For the text-containing cell, return its midpoint in [X, Y] coordinate format. 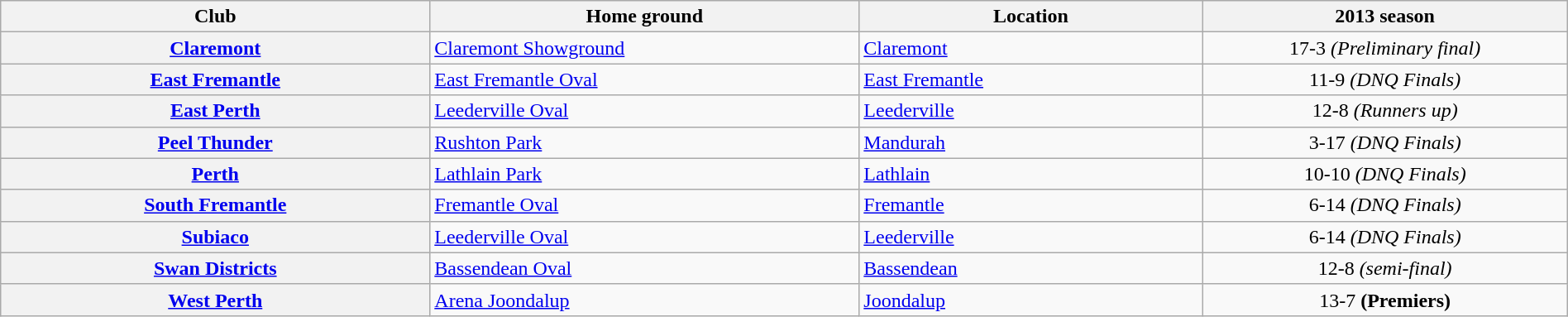
Mandurah [1030, 142]
13-7 (Premiers) [1384, 300]
17-3 (Preliminary final) [1384, 48]
Bassendean Oval [645, 268]
11-9 (DNQ Finals) [1384, 79]
Joondalup [1030, 300]
Location [1030, 17]
12-8 (semi-final) [1384, 268]
Club [215, 17]
Fremantle Oval [645, 205]
West Perth [215, 300]
Claremont Showground [645, 48]
Home ground [645, 17]
2013 season [1384, 17]
East Fremantle Oval [645, 79]
10-10 (DNQ Finals) [1384, 174]
East Perth [215, 111]
3-17 (DNQ Finals) [1384, 142]
Swan Districts [215, 268]
Fremantle [1030, 205]
Lathlain [1030, 174]
Arena Joondalup [645, 300]
South Fremantle [215, 205]
Bassendean [1030, 268]
12-8 (Runners up) [1384, 111]
Peel Thunder [215, 142]
Rushton Park [645, 142]
Perth [215, 174]
Lathlain Park [645, 174]
Subiaco [215, 237]
